Find where the given text appears and provide that cell's center as [x, y] coordinate. 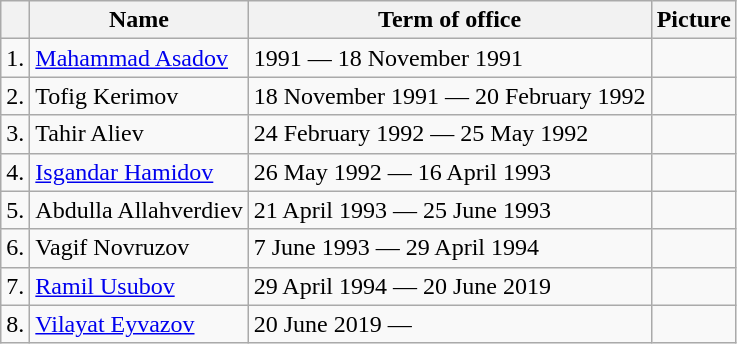
21 April 1993 — 25 June 1993 [450, 210]
Isgandar Hamidov [139, 172]
24 February 1992 — 25 May 1992 [450, 134]
Mahammad Asadov [139, 58]
Picture [694, 20]
2. [16, 96]
8. [16, 324]
26 May 1992 — 16 April 1993 [450, 172]
Tofig Kerimov [139, 96]
18 November 1991 — 20 February 1992 [450, 96]
29 April 1994 — 20 June 2019 [450, 286]
Ramil Usubov [139, 286]
6. [16, 248]
Vilayat Eyvazov [139, 324]
Tahir Aliev [139, 134]
7. [16, 286]
4. [16, 172]
Vagif Novruzov [139, 248]
Name [139, 20]
20 June 2019 — [450, 324]
7 June 1993 — 29 April 1994 [450, 248]
3. [16, 134]
Abdulla Allahverdiev [139, 210]
1. [16, 58]
5. [16, 210]
Term of office [450, 20]
1991 — 18 November 1991 [450, 58]
